Scan for the cell matching the given text and deliver its [X, Y] coordinate at center. 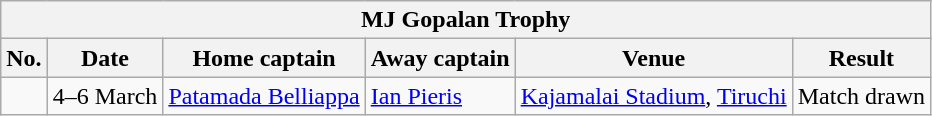
Kajamalai Stadium, Tiruchi [654, 96]
Patamada Belliappa [264, 96]
Date [105, 58]
MJ Gopalan Trophy [466, 20]
Ian Pieris [440, 96]
Away captain [440, 58]
Result [861, 58]
Home captain [264, 58]
Match drawn [861, 96]
No. [24, 58]
Venue [654, 58]
4–6 March [105, 96]
